Return the (x, y) coordinate for the center point of the cell that contains the specified text.  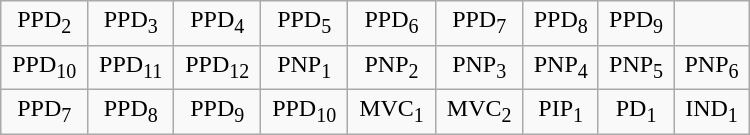
PPD4 (218, 23)
PNP5 (636, 67)
PNP2 (392, 67)
PPD12 (218, 67)
PPD6 (392, 23)
PNP4 (560, 67)
PPD11 (131, 67)
IND1 (712, 111)
PPD2 (44, 23)
PPD5 (304, 23)
MVC1 (392, 111)
MVC2 (479, 111)
PIP1 (560, 111)
PNP3 (479, 67)
PNP1 (304, 67)
PD1 (636, 111)
PNP6 (712, 67)
PPD3 (131, 23)
